From the cell containing the given text, extract its center point as (X, Y) coordinate. 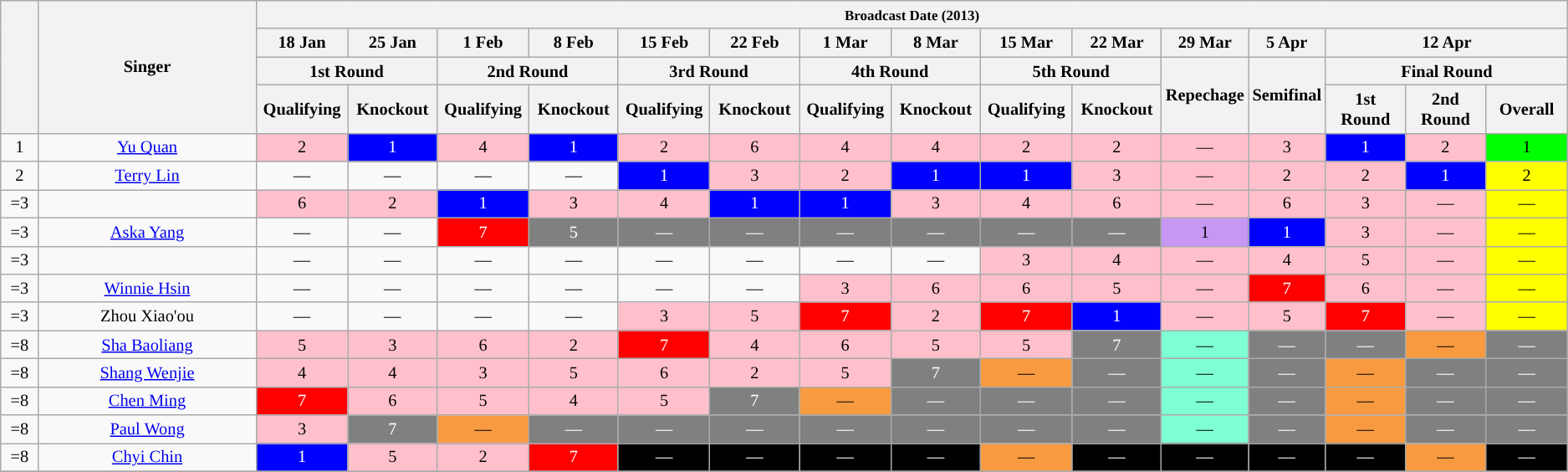
5th Round (1070, 71)
1 Mar (845, 43)
18 Jan (302, 43)
Broadcast Date (2013) (912, 14)
22 Feb (754, 43)
Chen Ming (147, 401)
Aska Yang (147, 232)
25 Jan (393, 43)
Shang Wenjie (147, 372)
Semifinal (1287, 95)
3rd Round (709, 71)
15 Mar (1026, 43)
4th Round (890, 71)
1 Feb (483, 43)
Sha Baoliang (147, 345)
Terry Lin (147, 176)
29 Mar (1205, 43)
Yu Quan (147, 147)
Overall (1527, 109)
8 Mar (935, 43)
Chyi Chin (147, 457)
8 Feb (574, 43)
Repechage (1205, 95)
22 Mar (1117, 43)
15 Feb (664, 43)
Zhou Xiao'ou (147, 316)
12 Apr (1447, 43)
Winnie Hsin (147, 288)
Paul Wong (147, 429)
Final Round (1447, 71)
Singer (147, 67)
5 Apr (1287, 43)
